Pinpoint the cell where the given text exists, returning its (X, Y) midpoint coordinate. 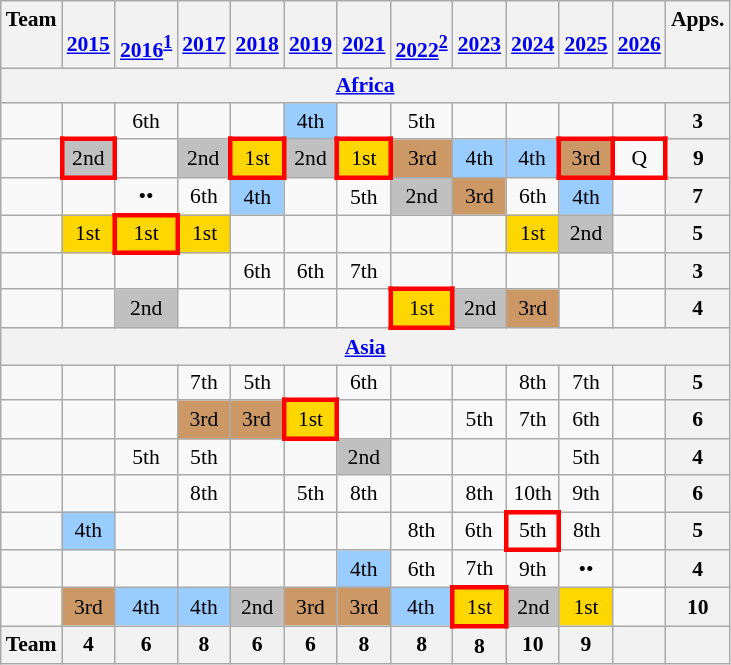
Asia (366, 346)
2021 (364, 34)
Q (640, 158)
10th (532, 494)
20222 (421, 34)
2019 (310, 34)
2026 (640, 34)
2024 (532, 34)
Africa (366, 86)
20161 (146, 34)
2023 (480, 34)
2025 (586, 34)
2015 (88, 34)
Apps. (698, 34)
2017 (204, 34)
7 (698, 196)
2018 (258, 34)
